Determine the [X, Y] coordinate at the center of the cell enclosing the given text.  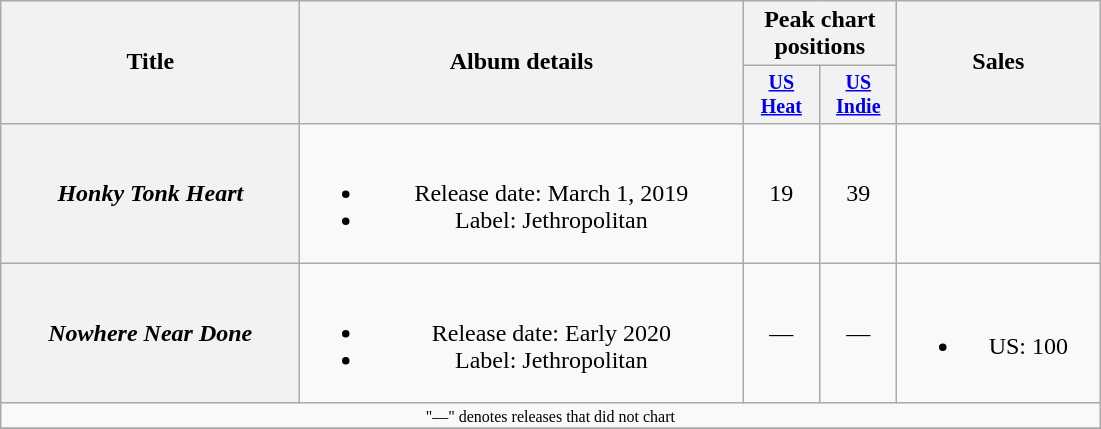
Release date: Early 2020Label: Jethropolitan [522, 333]
Nowhere Near Done [150, 333]
Sales [998, 62]
US: 100 [998, 333]
19 [782, 193]
Honky Tonk Heart [150, 193]
US Indie [858, 94]
39 [858, 193]
Title [150, 62]
Album details [522, 62]
"—" denotes releases that did not chart [550, 415]
US Heat [782, 94]
Release date: March 1, 2019Label: Jethropolitan [522, 193]
Peak chartpositions [820, 34]
